Determine the (X, Y) coordinate at the center of the cell enclosing the given text.  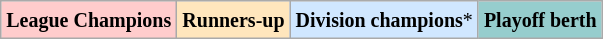
Runners-up (234, 20)
Playoff berth (540, 20)
Division champions* (384, 20)
League Champions (89, 20)
